From the cell containing the given text, extract its center point as (x, y) coordinate. 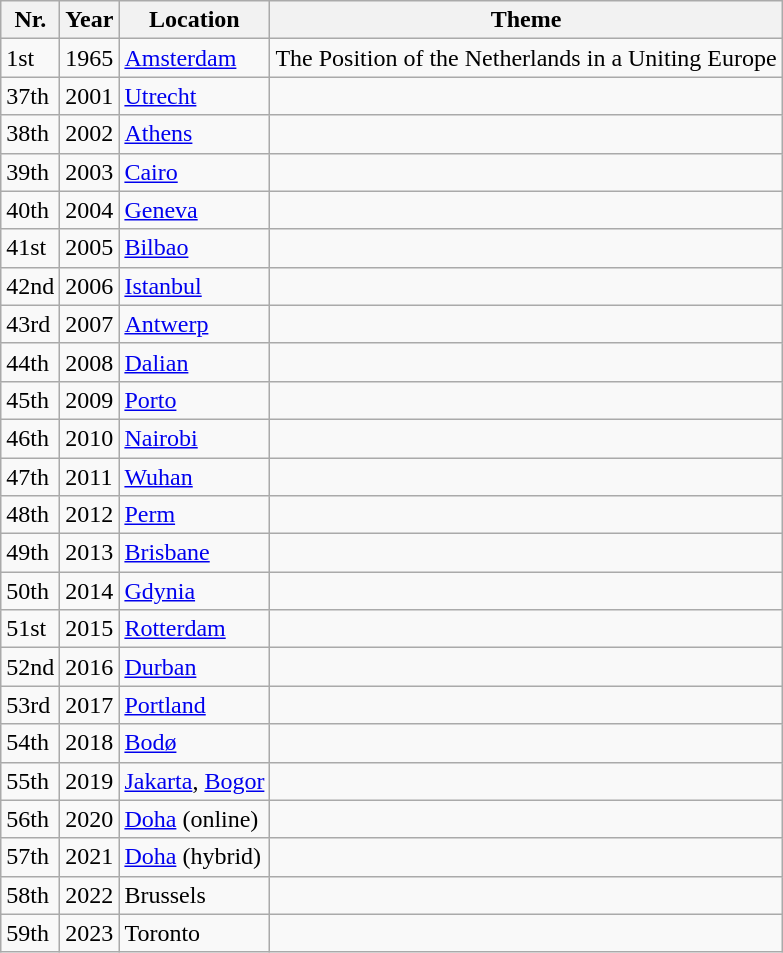
Nr. (30, 20)
Theme (526, 20)
2016 (90, 667)
Gdynia (194, 591)
55th (30, 781)
Athens (194, 134)
56th (30, 819)
2019 (90, 781)
Cairo (194, 172)
Bodø (194, 743)
Jakarta, Bogor (194, 781)
57th (30, 857)
2023 (90, 933)
2003 (90, 172)
2021 (90, 857)
59th (30, 933)
2015 (90, 629)
Toronto (194, 933)
Istanbul (194, 286)
Nairobi (194, 438)
2022 (90, 895)
49th (30, 553)
37th (30, 96)
46th (30, 438)
43rd (30, 324)
2013 (90, 553)
Doha (hybrid) (194, 857)
The Position of the Netherlands in a Uniting Europe (526, 58)
50th (30, 591)
48th (30, 515)
45th (30, 400)
Rotterdam (194, 629)
54th (30, 743)
Geneva (194, 210)
2005 (90, 248)
38th (30, 134)
Location (194, 20)
Antwerp (194, 324)
Brisbane (194, 553)
Doha (online) (194, 819)
1965 (90, 58)
Perm (194, 515)
Dalian (194, 362)
2006 (90, 286)
Utrecht (194, 96)
2009 (90, 400)
47th (30, 477)
42nd (30, 286)
39th (30, 172)
2018 (90, 743)
Bilbao (194, 248)
Porto (194, 400)
53rd (30, 705)
44th (30, 362)
Year (90, 20)
Portland (194, 705)
51st (30, 629)
Durban (194, 667)
2020 (90, 819)
2010 (90, 438)
Brussels (194, 895)
40th (30, 210)
2017 (90, 705)
2007 (90, 324)
Amsterdam (194, 58)
2002 (90, 134)
2012 (90, 515)
2001 (90, 96)
2014 (90, 591)
2008 (90, 362)
2011 (90, 477)
41st (30, 248)
2004 (90, 210)
52nd (30, 667)
58th (30, 895)
Wuhan (194, 477)
1st (30, 58)
